Identify which cell holds the provided text, then report its (x, y) central coordinate. 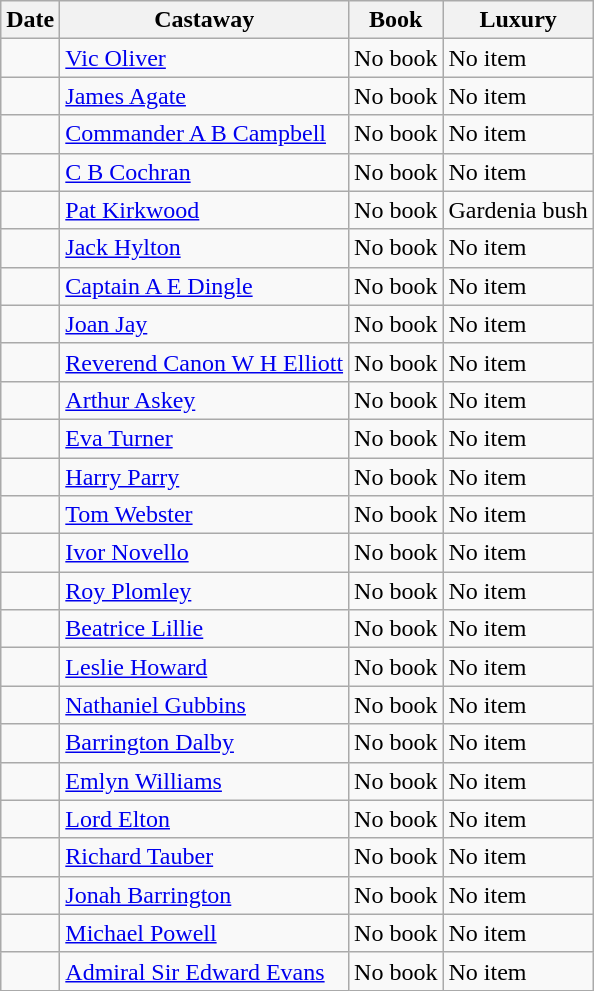
Arthur Askey (204, 400)
Nathaniel Gubbins (204, 705)
Michael Powell (204, 933)
Captain A E Dingle (204, 286)
Roy Plomley (204, 591)
Tom Webster (204, 515)
Joan Jay (204, 324)
Castaway (204, 20)
Commander A B Campbell (204, 134)
Richard Tauber (204, 857)
Gardenia bush (518, 210)
Ivor Novello (204, 553)
Emlyn Williams (204, 781)
Pat Kirkwood (204, 210)
Barrington Dalby (204, 743)
Harry Parry (204, 477)
Beatrice Lillie (204, 629)
Reverend Canon W H Elliott (204, 362)
Leslie Howard (204, 667)
Vic Oliver (204, 58)
C B Cochran (204, 172)
Date (30, 20)
Eva Turner (204, 438)
Lord Elton (204, 819)
Book (396, 20)
Jonah Barrington (204, 895)
Admiral Sir Edward Evans (204, 971)
Jack Hylton (204, 248)
Luxury (518, 20)
James Agate (204, 96)
